For the text-containing cell, return its midpoint in [x, y] coordinate format. 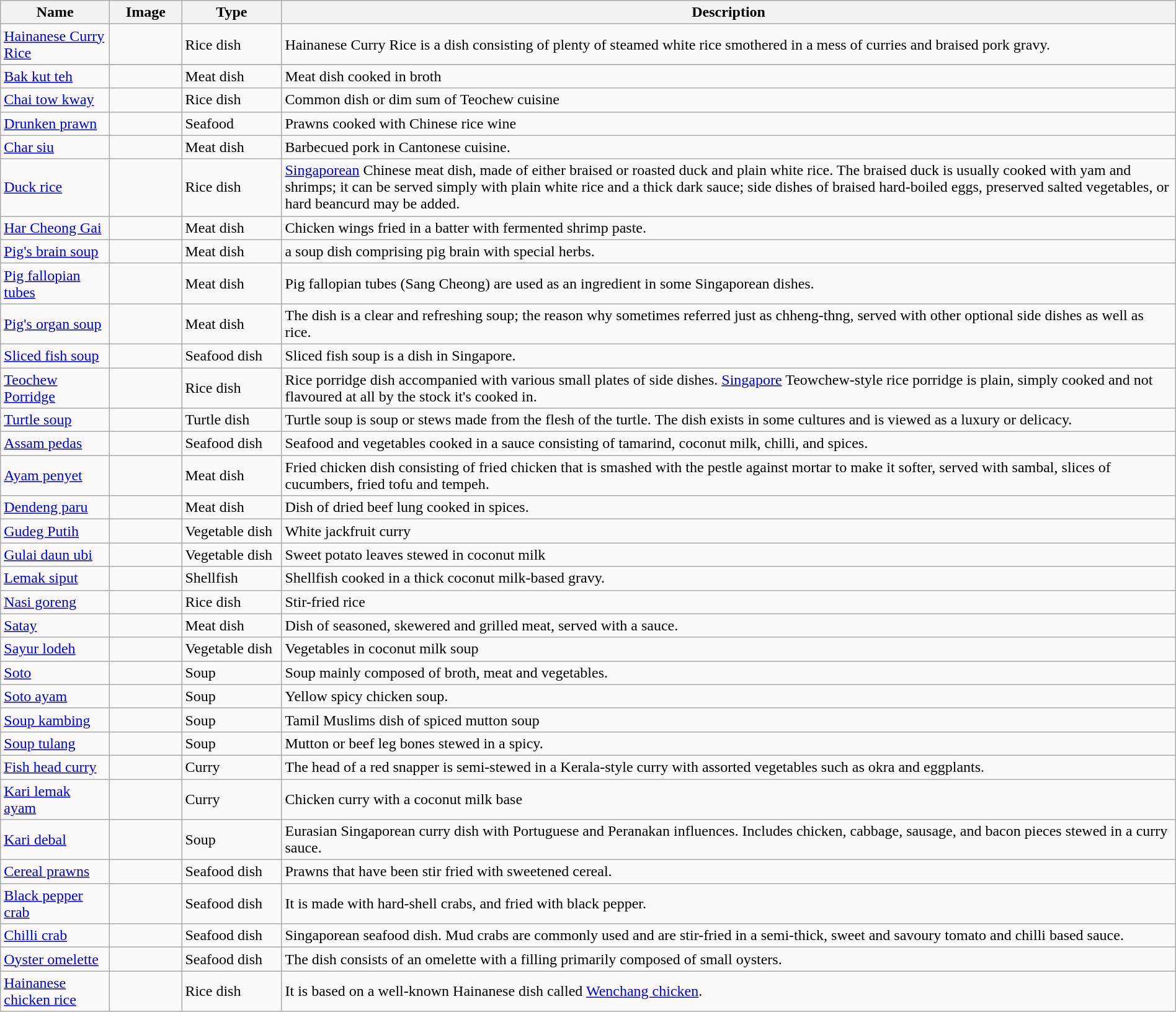
Sayur lodeh [55, 649]
Gudeg Putih [55, 531]
Stir-fried rice [728, 602]
Bak kut teh [55, 76]
It is based on a well-known Hainanese dish called Wenchang chicken. [728, 992]
Soup tulang [55, 743]
It is made with hard-shell crabs, and fried with black pepper. [728, 903]
Chilli crab [55, 936]
Hainanese Curry Rice [55, 45]
Pig fallopian tubes (Sang Cheong) are used as an ingredient in some Singaporean dishes. [728, 283]
Hainanese chicken rice [55, 992]
Nasi goreng [55, 602]
Satay [55, 625]
Seafood [232, 123]
Cereal prawns [55, 872]
Dendeng paru [55, 508]
Chai tow kway [55, 100]
Hainanese Curry Rice is a dish consisting of plenty of steamed white rice smothered in a mess of curries and braised pork gravy. [728, 45]
Gulai daun ubi [55, 555]
Meat dish cooked in broth [728, 76]
Vegetables in coconut milk soup [728, 649]
Duck rice [55, 187]
The head of a red snapper is semi-stewed in a Kerala-style curry with assorted vegetables such as okra and eggplants. [728, 767]
White jackfruit curry [728, 531]
Lemak siput [55, 578]
Seafood and vegetables cooked in a sauce consisting of tamarind, coconut milk, chilli, and spices. [728, 444]
Chicken wings fried in a batter with fermented shrimp paste. [728, 228]
Black pepper crab [55, 903]
Oyster omelette [55, 959]
Prawns that have been stir fried with sweetened cereal. [728, 872]
a soup dish comprising pig brain with special herbs. [728, 251]
Turtle soup is soup or stews made from the flesh of the turtle. The dish exists in some cultures and is viewed as a luxury or delicacy. [728, 420]
Sliced fish soup is a dish in Singapore. [728, 356]
Har Cheong Gai [55, 228]
Shellfish cooked in a thick coconut milk-based gravy. [728, 578]
Chicken curry with a coconut milk base [728, 799]
Dish of dried beef lung cooked in spices. [728, 508]
Yellow spicy chicken soup. [728, 696]
Image [146, 12]
Soto [55, 673]
Turtle dish [232, 420]
Tamil Muslims dish of spiced mutton soup [728, 720]
Kari lemak ayam [55, 799]
Pig's organ soup [55, 324]
Turtle soup [55, 420]
Soto ayam [55, 696]
The dish consists of an omelette with a filling primarily composed of small oysters. [728, 959]
Mutton or beef leg bones stewed in a spicy. [728, 743]
Shellfish [232, 578]
Sweet potato leaves stewed in coconut milk [728, 555]
Teochew Porridge [55, 387]
Singaporean seafood dish. Mud crabs are commonly used and are stir-fried in a semi-thick, sweet and savoury tomato and chilli based sauce. [728, 936]
Kari debal [55, 840]
Pig's brain soup [55, 251]
Soup mainly composed of broth, meat and vegetables. [728, 673]
Dish of seasoned, skewered and grilled meat, served with a sauce. [728, 625]
Soup kambing [55, 720]
Pig fallopian tubes [55, 283]
Drunken prawn [55, 123]
Ayam penyet [55, 475]
Common dish or dim sum of Teochew cuisine [728, 100]
Assam pedas [55, 444]
Name [55, 12]
Description [728, 12]
Prawns cooked with Chinese rice wine [728, 123]
Sliced fish soup [55, 356]
Type [232, 12]
Char siu [55, 147]
Fish head curry [55, 767]
Barbecued pork in Cantonese cuisine. [728, 147]
